Determine the (X, Y) coordinate at the center of the cell enclosing the given text.  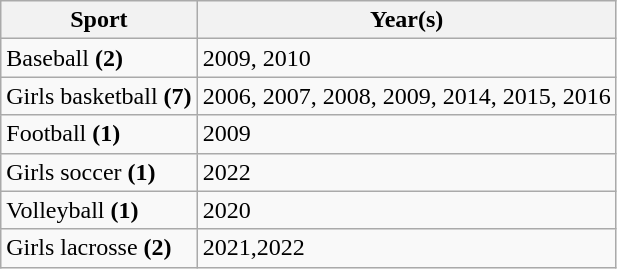
2020 (406, 210)
Sport (99, 20)
Girls soccer (1) (99, 172)
Baseball (2) (99, 58)
Volleyball (1) (99, 210)
2009 (406, 134)
2022 (406, 172)
Football (1) (99, 134)
Girls basketball (7) (99, 96)
Year(s) (406, 20)
2021,2022 (406, 248)
Girls lacrosse (2) (99, 248)
2009, 2010 (406, 58)
2006, 2007, 2008, 2009, 2014, 2015, 2016 (406, 96)
